Search for the cell housing the specified text and yield its [x, y] center coordinate. 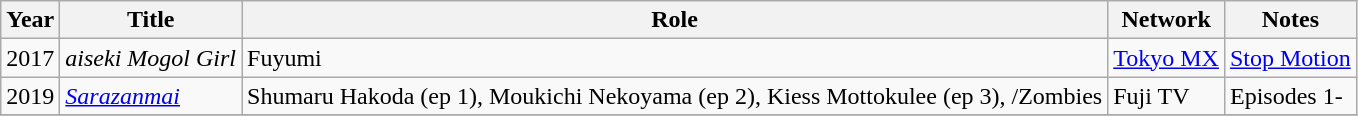
Sarazanmai [151, 96]
Network [1166, 20]
2019 [30, 96]
Notes [1290, 20]
Role [675, 20]
Year [30, 20]
aiseki Mogol Girl [151, 58]
Tokyo MX [1166, 58]
Shumaru Hakoda (ep 1), Moukichi Nekoyama (ep 2), Kiess Mottokulee (ep 3), /Zombies [675, 96]
Stop Motion [1290, 58]
2017 [30, 58]
Fuyumi [675, 58]
Episodes 1- [1290, 96]
Fuji TV [1166, 96]
Title [151, 20]
